Identify which cell holds the provided text, then report its (x, y) central coordinate. 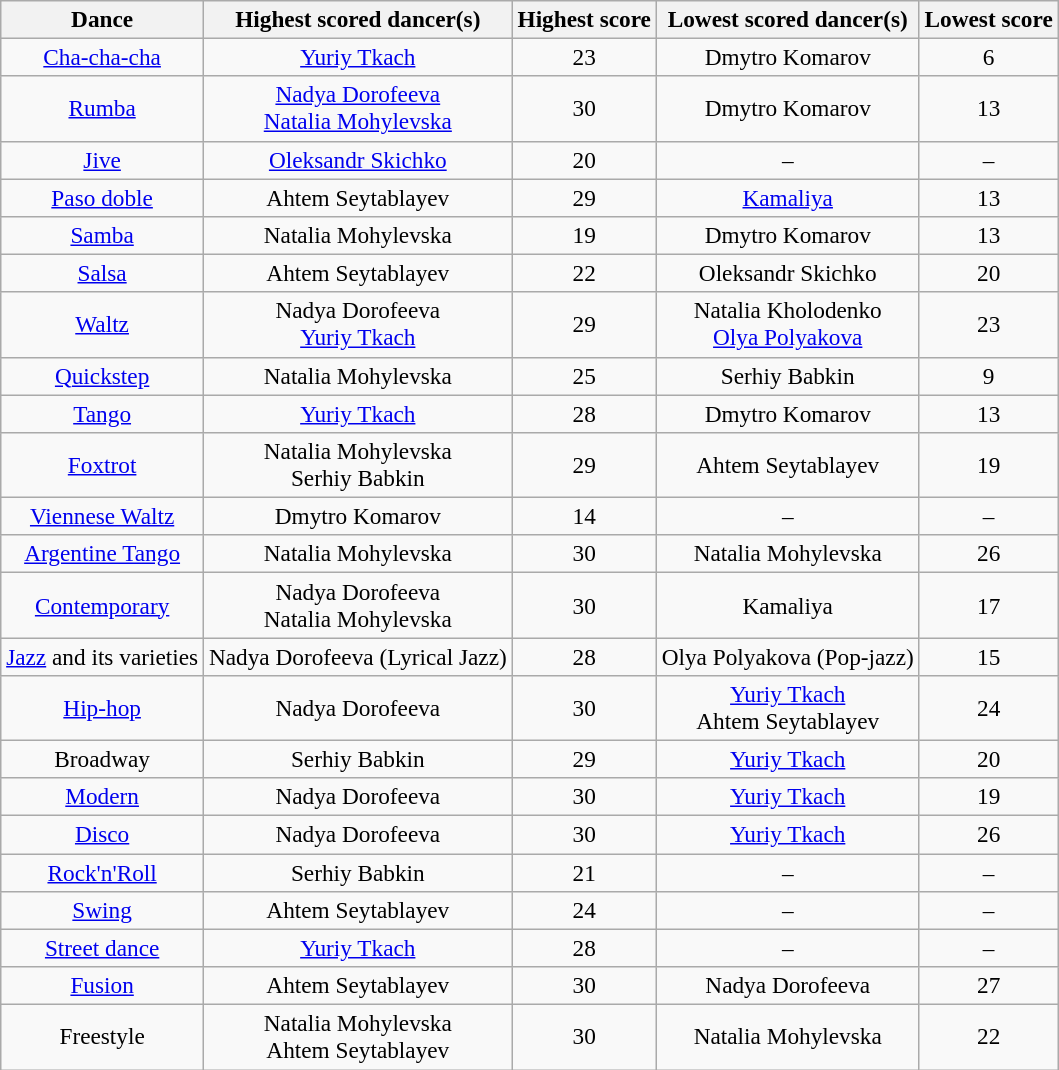
Rumba (102, 108)
Viennese Waltz (102, 516)
Nadya DorofeevaYuriy Tkach (358, 324)
Modern (102, 797)
Dance (102, 19)
25 (584, 376)
Highest scored dancer(s) (358, 19)
6 (988, 57)
Jive (102, 160)
Natalia MohylevskaAhtem Seytablayev (358, 1036)
Lowest scored dancer(s) (788, 19)
Jazz and its varieties (102, 656)
Contemporary (102, 604)
Nadya Dorofeeva (Lyrical Jazz) (358, 656)
Natalia KholodenkoOlya Polyakova (788, 324)
Foxtrot (102, 464)
Highest score (584, 19)
Disco (102, 834)
9 (988, 376)
Hip-hop (102, 708)
Natalia MohylevskaSerhiy Babkin (358, 464)
Broadway (102, 759)
14 (584, 516)
Paso doble (102, 197)
Samba (102, 235)
Salsa (102, 273)
Argentine Tango (102, 554)
Yuriy TkachAhtem Seytablayev (788, 708)
15 (988, 656)
27 (988, 985)
Olya Polyakova (Pop-jazz) (788, 656)
21 (584, 872)
Cha-cha-cha (102, 57)
Tango (102, 413)
Street dance (102, 948)
Quickstep (102, 376)
Lowest score (988, 19)
Fusion (102, 985)
Swing (102, 910)
Waltz (102, 324)
17 (988, 604)
Rock'n'Roll (102, 872)
Freestyle (102, 1036)
